From the cell containing the given text, extract its center point as (X, Y) coordinate. 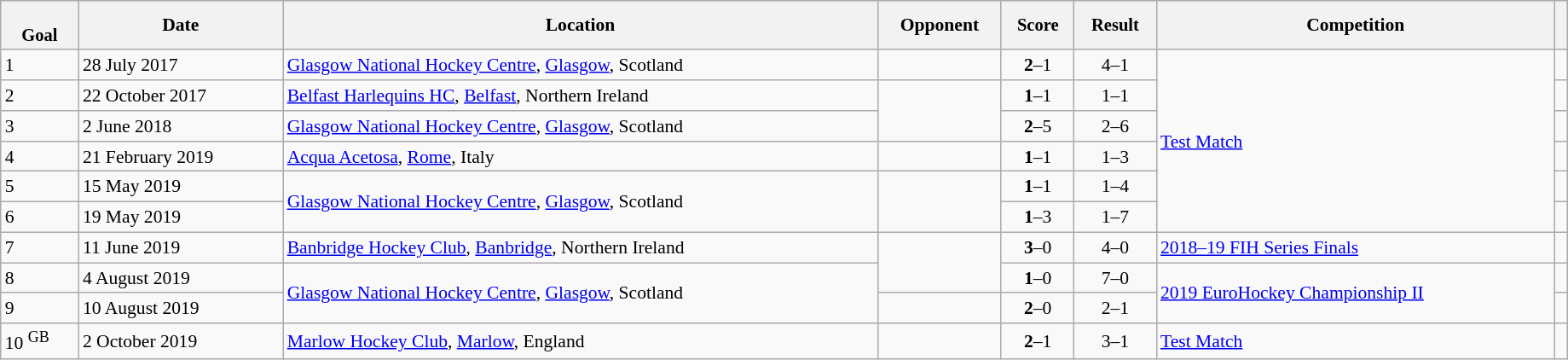
Acqua Acetosa, Rome, Italy (581, 157)
19 May 2019 (181, 218)
2019 EuroHockey Championship II (1356, 293)
Goal (39, 26)
7–0 (1115, 278)
22 October 2017 (181, 96)
Date (181, 26)
Marlow Hockey Club, Marlow, England (581, 341)
Belfast Harlequins HC, Belfast, Northern Ireland (581, 96)
Competition (1356, 26)
10 GB (39, 341)
2 June 2018 (181, 126)
3–0 (1037, 248)
2 October 2019 (181, 341)
2018–19 FIH Series Finals (1356, 248)
Banbridge Hockey Club, Banbridge, Northern Ireland (581, 248)
15 May 2019 (181, 187)
4 August 2019 (181, 278)
28 July 2017 (181, 66)
1–7 (1115, 218)
8 (39, 278)
Opponent (940, 26)
3 (39, 126)
Result (1115, 26)
7 (39, 248)
3–1 (1115, 341)
6 (39, 218)
21 February 2019 (181, 157)
2 (39, 96)
1–4 (1115, 187)
4–1 (1115, 66)
10 August 2019 (181, 309)
2–5 (1037, 126)
9 (39, 309)
1 (39, 66)
4 (39, 157)
Score (1037, 26)
5 (39, 187)
1–0 (1037, 278)
11 June 2019 (181, 248)
Location (581, 26)
4–0 (1115, 248)
2–0 (1037, 309)
2–6 (1115, 126)
